Extract the (x, y) coordinate from the center of the cell holding the provided text.  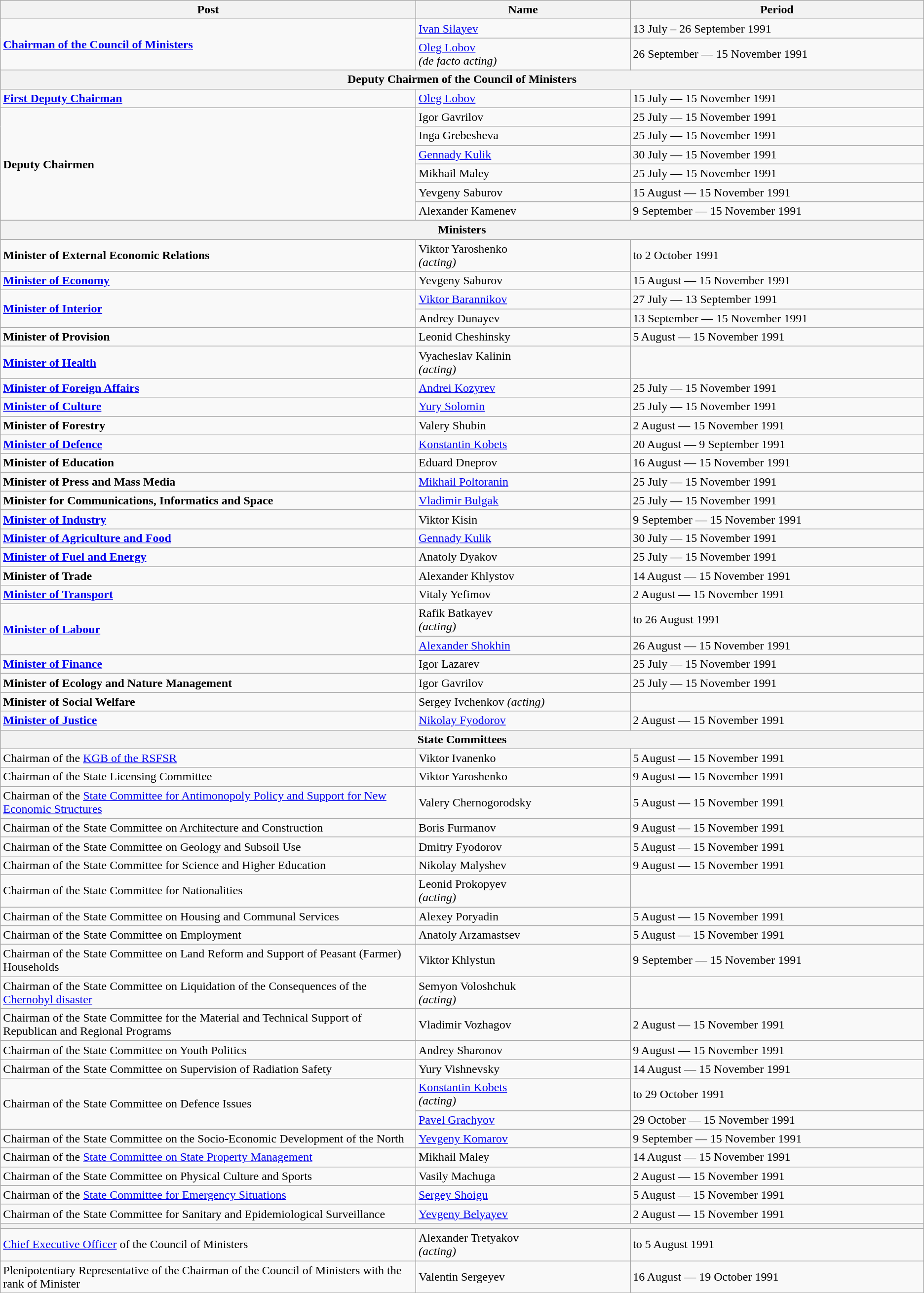
Minister of Fuel and Energy (208, 557)
Eduard Dneprov (523, 463)
Anatoly Arzamastsev (523, 935)
Minister of Culture (208, 407)
Chairman of the State Committee on Physical Culture and Sports (208, 1176)
Chairman of the State Licensing Committee (208, 777)
Minister of Economy (208, 281)
Yevgeny Komarov (523, 1139)
27 July — 13 September 1991 (777, 300)
Alexey Poryadin (523, 916)
Vladimir Bulgak (523, 500)
Semyon Voloshchuk(acting) (523, 993)
Valentin Sergeyev (523, 1276)
26 August — 15 November 1991 (777, 646)
Rafik Batkayev(acting) (523, 620)
Minister of Defence (208, 444)
Chairman of the State Committee on Supervision of Radiation Safety (208, 1069)
to 5 August 1991 (777, 1245)
Leonid Cheshinsky (523, 337)
Leonid Prokopyev(acting) (523, 890)
Minister of Agriculture and Food (208, 538)
Chairman of the State Committee on Land Reform and Support of Peasant (Farmer) Households (208, 960)
Chairman of the State Committee on Defence Issues (208, 1103)
Mikhail Poltoranin (523, 482)
Yury Vishnevsky (523, 1069)
Minister of Foreign Affairs (208, 388)
to 26 August 1991 (777, 620)
Chairman of the State Committee on Liquidation of the Consequences of the Chernobyl disaster (208, 993)
Pavel Grachyov (523, 1120)
Minister of Provision (208, 337)
Vasily Machuga (523, 1176)
Alexander Khlystov (523, 576)
to 29 October 1991 (777, 1095)
Chairman of the State Committee on the Socio-Economic Development of the North (208, 1139)
16 August — 15 November 1991 (777, 463)
Sergey Ivchenkov (acting) (523, 702)
Chairman of the State Committee for Sanitary and Epidemiological Surveillance (208, 1214)
Chairman of the State Committee on State Property Management (208, 1157)
Deputy Chairmen (208, 164)
Minister of Industry (208, 519)
Minister of Forestry (208, 425)
Chairman of the State Committee on Youth Politics (208, 1050)
Viktor Khlystun (523, 960)
Konstantin Kobets (523, 444)
Minister of Education (208, 463)
Andrei Kozyrev (523, 388)
Anatoly Dyakov (523, 557)
Dmitry Fyodorov (523, 846)
16 August — 19 October 1991 (777, 1276)
Chairman of the Council of Ministers (208, 44)
Valery Chernogorodsky (523, 802)
Minister of External Economic Relations (208, 255)
Chairman of the State Committee for Antimonopoly Policy and Support for New Economic Structures (208, 802)
Alexander Tretyakov (acting) (523, 1245)
to 2 October 1991 (777, 255)
Minister of Ecology and Nature Management (208, 683)
Minister of Finance (208, 664)
Minister of Interior (208, 309)
Valery Shubin (523, 425)
13 September — 15 November 1991 (777, 318)
Minister of Transport (208, 595)
Plenipotentiary Representative of the Chairman of the Council of Ministers with the rank of Minister (208, 1276)
Chairman of the State Committee for Science and Higher Education (208, 865)
Minister of Trade (208, 576)
State Committees (462, 739)
Konstantin Kobets(acting) (523, 1095)
Chairman of the State Committee for Emergency Situations (208, 1195)
Minister for Communications, Informatics and Space (208, 500)
Chief Executive Officer of the Council of Ministers (208, 1245)
First Deputy Chairman (208, 98)
Boris Furmanov (523, 828)
Name (523, 10)
Yury Solomin (523, 407)
Chairman of the State Committee on Geology and Subsoil Use (208, 846)
Vyacheslav Kalinin(acting) (523, 362)
Viktor Kisin (523, 519)
Sergey Shoigu (523, 1195)
Minister of Health (208, 362)
15 July — 15 November 1991 (777, 98)
Chairman of the KGB of the RSFSR (208, 758)
Period (777, 10)
Ivan Silayev (523, 29)
Ministers (462, 229)
20 August — 9 September 1991 (777, 444)
Oleg Lobov (523, 98)
Chairman of the State Committee for Nationalities (208, 890)
29 October — 15 November 1991 (777, 1120)
Nikolay Fyodorov (523, 721)
13 July – 26 September 1991 (777, 29)
Viktor Barannikov (523, 300)
Post (208, 10)
Deputy Chairmen of the Council of Ministers (462, 79)
Nikolay Malyshev (523, 865)
Vladimir Vozhagov (523, 1025)
Chairman of the State Committee on Employment (208, 935)
Oleg Lobov(de facto acting) (523, 54)
Andrey Sharonov (523, 1050)
Yevgeny Belyayev (523, 1214)
Minister of Social Welfare (208, 702)
Alexander Kamenev (523, 211)
Chairman of the State Committee on Architecture and Construction (208, 828)
Viktor Yaroshenko(acting) (523, 255)
Inga Grebesheva (523, 136)
Minister of Justice (208, 721)
Vitaly Yefimov (523, 595)
Viktor Yaroshenko (523, 777)
Minister of Press and Mass Media (208, 482)
Chairman of the State Committee on Housing and Communal Services (208, 916)
Chairman of the State Committee for the Material and Technical Support of Republican and Regional Programs (208, 1025)
Minister of Labour (208, 630)
Viktor Ivanenko (523, 758)
Igor Lazarev (523, 664)
Andrey Dunayev (523, 318)
Alexander Shokhin (523, 646)
26 September — 15 November 1991 (777, 54)
